Return the [X, Y] coordinate for the center point of the cell that contains the specified text.  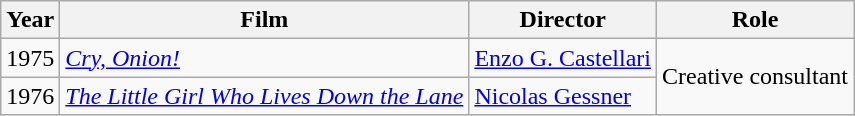
Nicolas Gessner [563, 96]
The Little Girl Who Lives Down the Lane [264, 96]
Role [756, 20]
1975 [30, 58]
Enzo G. Castellari [563, 58]
Creative consultant [756, 77]
Year [30, 20]
Director [563, 20]
Cry, Onion! [264, 58]
Film [264, 20]
1976 [30, 96]
